Scan for the cell matching the given text and deliver its (X, Y) coordinate at center. 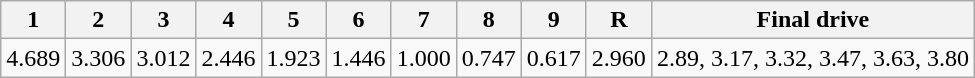
7 (424, 20)
3.012 (164, 58)
0.617 (554, 58)
4.689 (34, 58)
2.446 (228, 58)
4 (228, 20)
3 (164, 20)
0.747 (488, 58)
5 (294, 20)
Final drive (812, 20)
R (618, 20)
1 (34, 20)
3.306 (98, 58)
2.89, 3.17, 3.32, 3.47, 3.63, 3.80 (812, 58)
8 (488, 20)
1.923 (294, 58)
2 (98, 20)
2.960 (618, 58)
1.000 (424, 58)
1.446 (358, 58)
9 (554, 20)
6 (358, 20)
